Extract the (x, y) coordinate from the center of the cell holding the provided text.  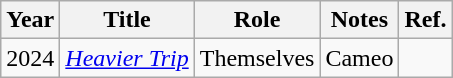
Heavier Trip (127, 58)
Cameo (360, 58)
Ref. (426, 20)
2024 (30, 58)
Themselves (257, 58)
Title (127, 20)
Notes (360, 20)
Role (257, 20)
Year (30, 20)
